Detect which cell encompasses the target text, then output its [x, y] center coordinate. 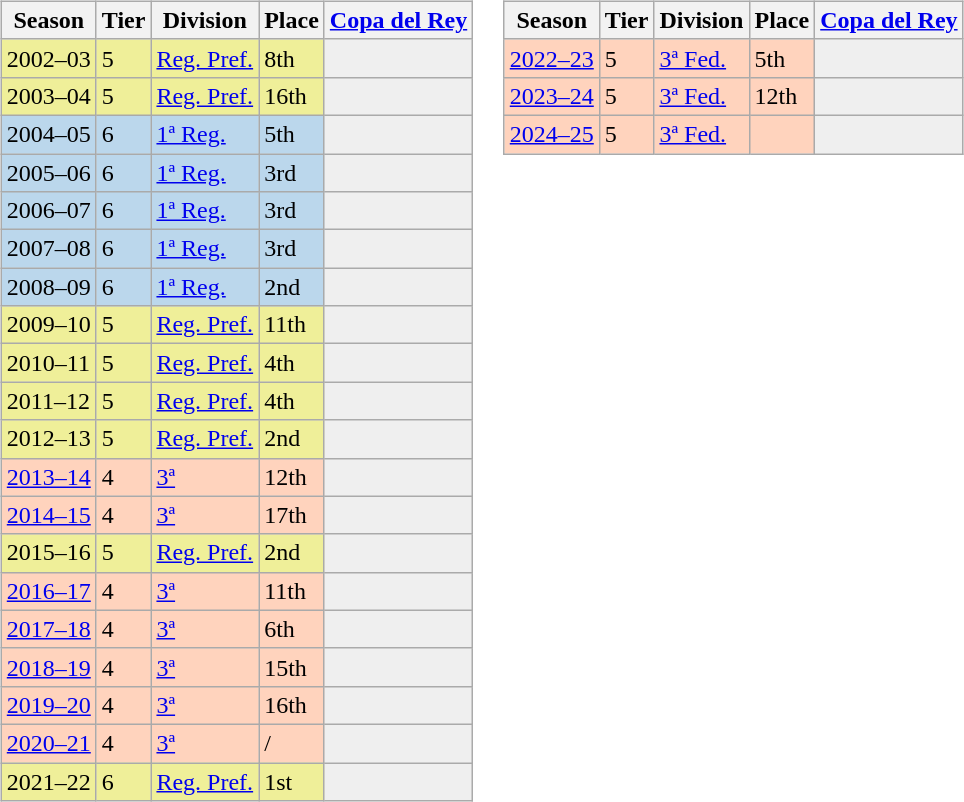
2014–15 [48, 515]
2013–14 [48, 477]
15th [292, 667]
1st [292, 781]
2004–05 [48, 134]
2021–22 [48, 781]
2006–07 [48, 211]
2023–24 [552, 96]
2007–08 [48, 249]
2002–03 [48, 58]
2008–09 [48, 287]
2022–23 [552, 58]
2012–13 [48, 439]
17th [292, 515]
2010–11 [48, 363]
2016–17 [48, 591]
2018–19 [48, 667]
2015–16 [48, 553]
8th [292, 58]
/ [292, 743]
2009–10 [48, 325]
2020–21 [48, 743]
2024–25 [552, 134]
2003–04 [48, 96]
2005–06 [48, 173]
2017–18 [48, 629]
6th [292, 629]
2019–20 [48, 705]
2011–12 [48, 401]
